Extract the [X, Y] coordinate from the center of the cell holding the provided text.  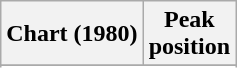
Peakposition [189, 34]
Chart (1980) [72, 34]
